Pinpoint the cell where the given text exists, returning its [x, y] midpoint coordinate. 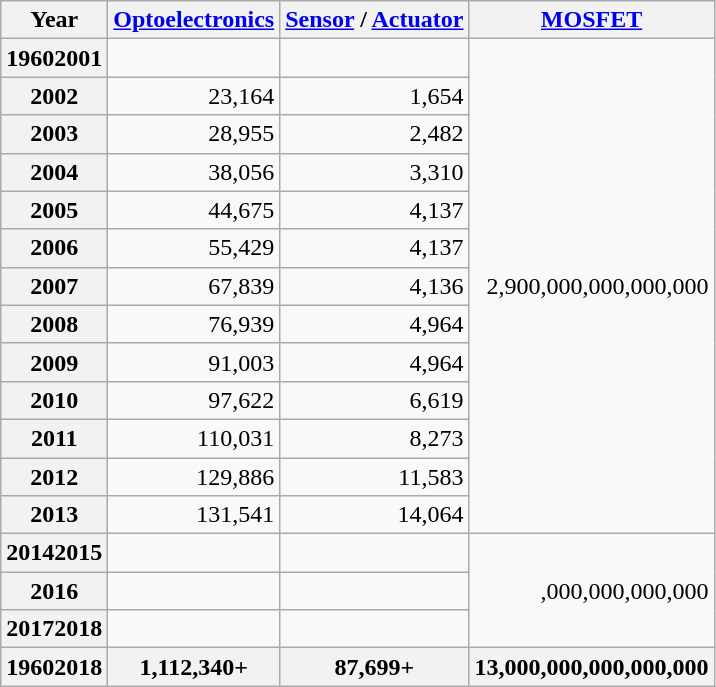
1,654 [374, 96]
97,622 [194, 400]
2006 [54, 248]
131,541 [194, 515]
110,031 [194, 438]
2012 [54, 477]
19602001 [54, 58]
2004 [54, 172]
23,164 [194, 96]
2011 [54, 438]
6,619 [374, 400]
11,583 [374, 477]
44,675 [194, 210]
91,003 [194, 362]
76,939 [194, 324]
Year [54, 20]
67,839 [194, 286]
Optoelectronics [194, 20]
38,056 [194, 172]
20142015 [54, 553]
,000,000,000,000 [592, 591]
4,136 [374, 286]
20172018 [54, 629]
8,273 [374, 438]
129,886 [194, 477]
13,000,000,000,000,000 [592, 667]
87,699+ [374, 667]
14,064 [374, 515]
2,900,000,000,000,000 [592, 286]
3,310 [374, 172]
2013 [54, 515]
2002 [54, 96]
2,482 [374, 134]
19602018 [54, 667]
55,429 [194, 248]
2005 [54, 210]
2007 [54, 286]
2016 [54, 591]
2003 [54, 134]
Sensor / Actuator [374, 20]
1,112,340+ [194, 667]
28,955 [194, 134]
2010 [54, 400]
2008 [54, 324]
MOSFET [592, 20]
2009 [54, 362]
